Pinpoint the cell where the given text exists, returning its (X, Y) midpoint coordinate. 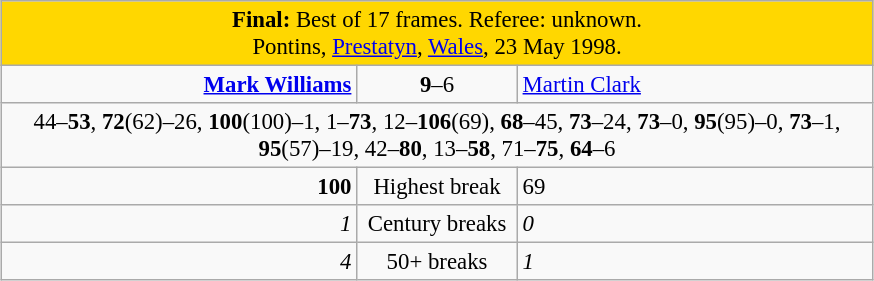
69 (695, 187)
Highest break (438, 187)
0 (695, 224)
50+ breaks (438, 262)
Century breaks (438, 224)
9–6 (438, 85)
44–53, 72(62)–26, 100(100)–1, 1–73, 12–106(69), 68–45, 73–24, 73–0, 95(95)–0, 73–1, 95(57)–19, 42–80, 13–58, 71–75, 64–6 (437, 136)
100 (179, 187)
Mark Williams (179, 85)
Final: Best of 17 frames. Referee: unknown.Pontins, Prestatyn, Wales, 23 May 1998. (437, 34)
Martin Clark (695, 85)
4 (179, 262)
